Find where the given text appears and provide that cell's center as [X, Y] coordinate. 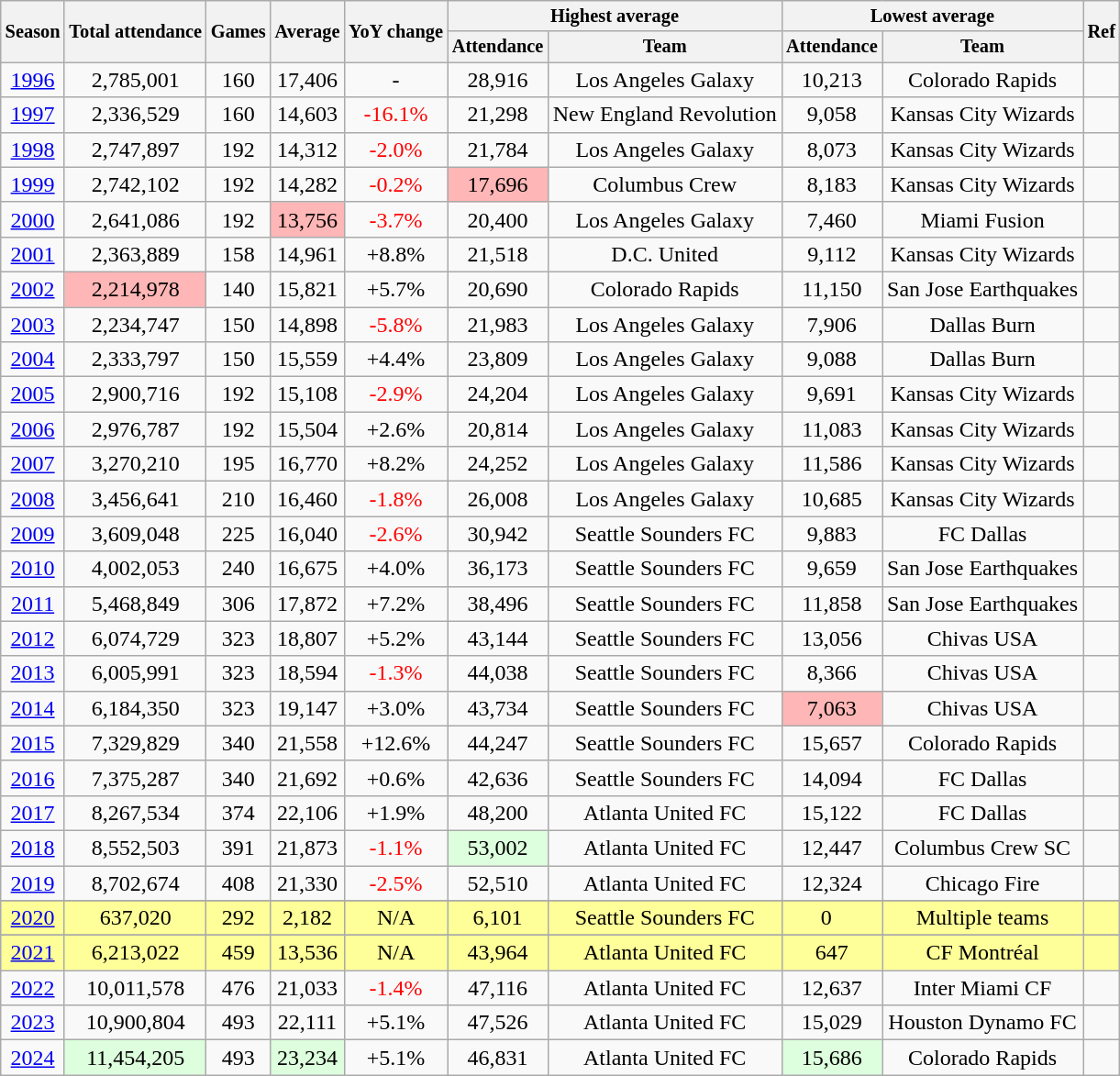
22,111 [308, 1023]
21,983 [497, 324]
12,324 [831, 883]
7,906 [831, 324]
15,122 [831, 813]
-5.8% [396, 324]
16,460 [308, 499]
5,468,849 [135, 604]
391 [238, 848]
Houston Dynamo FC [983, 1023]
195 [238, 464]
15,029 [831, 1023]
7,329,829 [135, 743]
4,002,053 [135, 569]
1998 [33, 150]
Miami Fusion [983, 219]
+4.0% [396, 569]
15,821 [308, 289]
2014 [33, 708]
2009 [33, 534]
38,496 [497, 604]
12,637 [831, 988]
2024 [33, 1058]
11,586 [831, 464]
Season [33, 31]
2,747,897 [135, 150]
408 [238, 883]
374 [238, 813]
2,234,747 [135, 324]
459 [238, 953]
15,504 [308, 429]
647 [831, 953]
10,011,578 [135, 988]
- [396, 80]
158 [238, 254]
23,234 [308, 1058]
Total attendance [135, 31]
New England Revolution [664, 115]
16,040 [308, 534]
2021 [33, 953]
11,858 [831, 604]
8,366 [831, 673]
2018 [33, 848]
-16.1% [396, 115]
16,675 [308, 569]
3,456,641 [135, 499]
21,558 [308, 743]
Lowest average [932, 17]
20,400 [497, 219]
11,083 [831, 429]
6,005,991 [135, 673]
14,961 [308, 254]
306 [238, 604]
Multiple teams [983, 918]
2,363,889 [135, 254]
2,333,797 [135, 360]
43,144 [497, 638]
Ref [1102, 31]
+8.2% [396, 464]
Average [308, 31]
225 [238, 534]
7,063 [831, 708]
14,282 [308, 184]
210 [238, 499]
CF Montréal [983, 953]
10,685 [831, 499]
-1.3% [396, 673]
47,116 [497, 988]
7,460 [831, 219]
7,375,287 [135, 778]
2000 [33, 219]
2015 [33, 743]
42,636 [497, 778]
-2.9% [396, 394]
2006 [33, 429]
-2.5% [396, 883]
637,020 [135, 918]
30,942 [497, 534]
11,454,205 [135, 1058]
13,056 [831, 638]
2,214,978 [135, 289]
-2.6% [396, 534]
+2.6% [396, 429]
18,807 [308, 638]
+4.4% [396, 360]
-0.2% [396, 184]
13,536 [308, 953]
Inter Miami CF [983, 988]
Columbus Crew SC [983, 848]
Games [238, 31]
+0.6% [396, 778]
44,038 [497, 673]
23,809 [497, 360]
20,814 [497, 429]
18,594 [308, 673]
46,831 [497, 1058]
Highest average [615, 17]
2001 [33, 254]
6,184,350 [135, 708]
2,641,086 [135, 219]
17,872 [308, 604]
21,033 [308, 988]
2003 [33, 324]
47,526 [497, 1023]
+3.0% [396, 708]
8,552,503 [135, 848]
17,406 [308, 80]
2013 [33, 673]
+7.2% [396, 604]
2020 [33, 918]
9,088 [831, 360]
14,898 [308, 324]
20,690 [497, 289]
3,609,048 [135, 534]
12,447 [831, 848]
292 [238, 918]
19,147 [308, 708]
43,734 [497, 708]
8,702,674 [135, 883]
2,182 [308, 918]
9,659 [831, 569]
6,074,729 [135, 638]
2023 [33, 1023]
11,150 [831, 289]
-2.0% [396, 150]
2019 [33, 883]
D.C. United [664, 254]
8,183 [831, 184]
14,312 [308, 150]
1997 [33, 115]
2016 [33, 778]
2008 [33, 499]
26,008 [497, 499]
3,270,210 [135, 464]
9,058 [831, 115]
-1.4% [396, 988]
9,112 [831, 254]
15,559 [308, 360]
17,696 [497, 184]
21,298 [497, 115]
+1.9% [396, 813]
14,603 [308, 115]
-1.8% [396, 499]
8,267,534 [135, 813]
21,784 [497, 150]
+5.7% [396, 289]
22,106 [308, 813]
+12.6% [396, 743]
YoY change [396, 31]
-3.7% [396, 219]
24,252 [497, 464]
2022 [33, 988]
13,756 [308, 219]
10,213 [831, 80]
52,510 [497, 883]
24,204 [497, 394]
2,336,529 [135, 115]
2,900,716 [135, 394]
2011 [33, 604]
43,964 [497, 953]
Chicago Fire [983, 883]
48,200 [497, 813]
240 [238, 569]
2002 [33, 289]
6,101 [497, 918]
16,770 [308, 464]
9,691 [831, 394]
10,900,804 [135, 1023]
21,873 [308, 848]
28,916 [497, 80]
2,742,102 [135, 184]
15,108 [308, 394]
+8.8% [396, 254]
2004 [33, 360]
44,247 [497, 743]
-1.1% [396, 848]
2007 [33, 464]
2,785,001 [135, 80]
8,073 [831, 150]
2,976,787 [135, 429]
2005 [33, 394]
140 [238, 289]
9,883 [831, 534]
53,002 [497, 848]
21,518 [497, 254]
6,213,022 [135, 953]
36,173 [497, 569]
476 [238, 988]
15,657 [831, 743]
1996 [33, 80]
2010 [33, 569]
21,692 [308, 778]
Columbus Crew [664, 184]
14,094 [831, 778]
0 [831, 918]
2017 [33, 813]
+5.2% [396, 638]
2012 [33, 638]
1999 [33, 184]
15,686 [831, 1058]
21,330 [308, 883]
